From the cell containing the given text, extract its center point as (X, Y) coordinate. 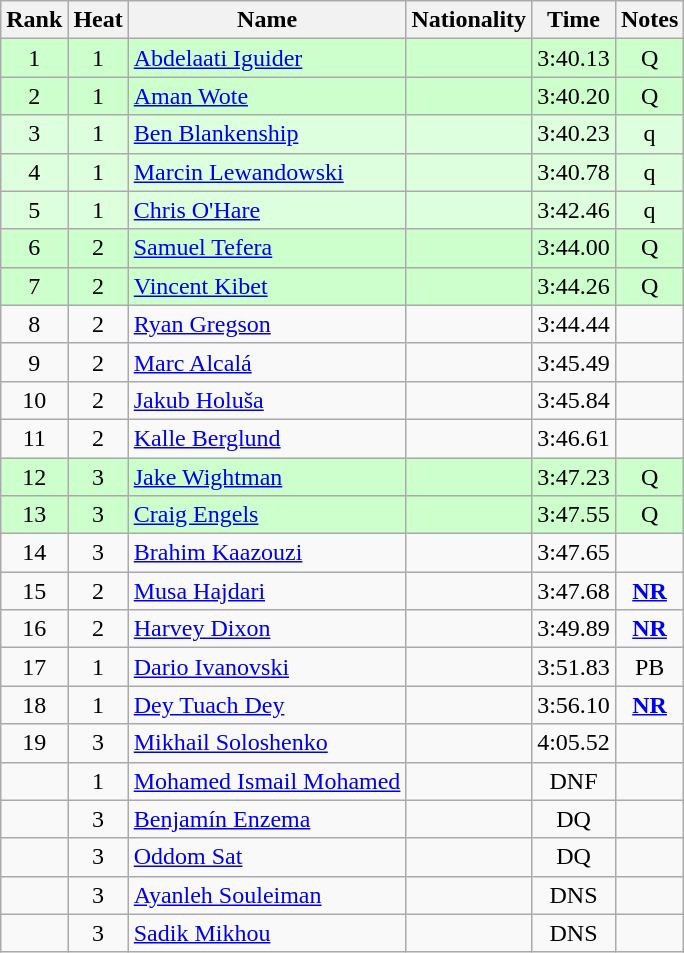
19 (34, 743)
14 (34, 553)
Musa Hajdari (267, 591)
3:56.10 (574, 705)
17 (34, 667)
Mikhail Soloshenko (267, 743)
Ayanleh Souleiman (267, 895)
3:47.65 (574, 553)
Ryan Gregson (267, 324)
3:47.55 (574, 515)
4:05.52 (574, 743)
18 (34, 705)
PB (649, 667)
3:45.84 (574, 400)
3:47.68 (574, 591)
3:44.00 (574, 248)
Nationality (469, 20)
13 (34, 515)
12 (34, 477)
10 (34, 400)
Benjamín Enzema (267, 819)
Mohamed Ismail Mohamed (267, 781)
Ben Blankenship (267, 134)
5 (34, 210)
Aman Wote (267, 96)
Kalle Berglund (267, 438)
15 (34, 591)
8 (34, 324)
Jakub Holuša (267, 400)
3:46.61 (574, 438)
6 (34, 248)
Sadik Mikhou (267, 933)
3:51.83 (574, 667)
Dario Ivanovski (267, 667)
Notes (649, 20)
Marc Alcalá (267, 362)
Dey Tuach Dey (267, 705)
Rank (34, 20)
4 (34, 172)
3:44.26 (574, 286)
3:44.44 (574, 324)
9 (34, 362)
3:40.23 (574, 134)
Abdelaati Iguider (267, 58)
3:40.20 (574, 96)
Name (267, 20)
Oddom Sat (267, 857)
Time (574, 20)
DNF (574, 781)
Harvey Dixon (267, 629)
Craig Engels (267, 515)
Heat (98, 20)
Marcin Lewandowski (267, 172)
3:45.49 (574, 362)
Vincent Kibet (267, 286)
Chris O'Hare (267, 210)
3:40.13 (574, 58)
3:47.23 (574, 477)
3:49.89 (574, 629)
3:40.78 (574, 172)
7 (34, 286)
11 (34, 438)
16 (34, 629)
Jake Wightman (267, 477)
3:42.46 (574, 210)
Samuel Tefera (267, 248)
Brahim Kaazouzi (267, 553)
